Provide the (x, y) coordinate of the cell's center where the given text is located.  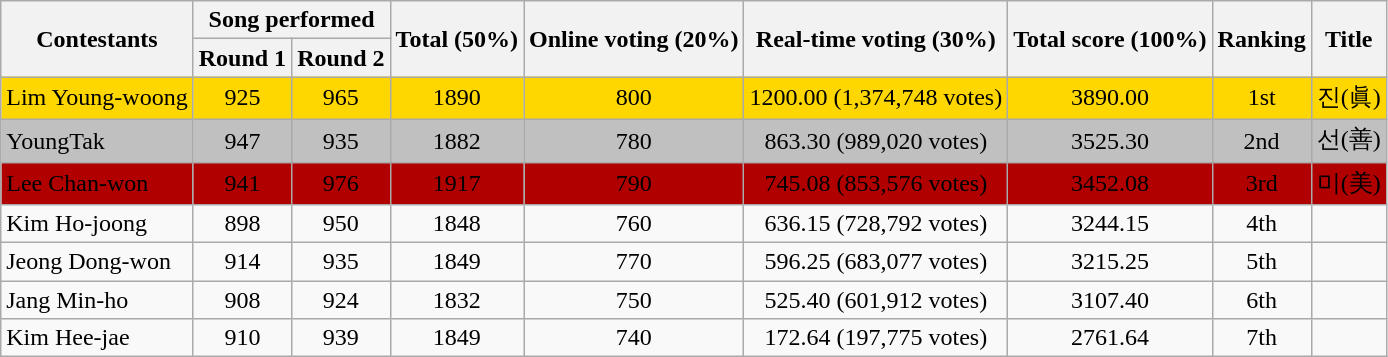
6th (1262, 300)
Ranking (1262, 39)
Kim Ho-joong (97, 224)
Lee Chan-won (97, 184)
3215.25 (1110, 262)
1848 (457, 224)
Round 1 (242, 58)
3107.40 (1110, 300)
925 (242, 98)
3890.00 (1110, 98)
525.40 (601,912 votes) (876, 300)
Lim Young-woong (97, 98)
750 (634, 300)
1882 (457, 140)
Round 2 (341, 58)
2nd (1262, 140)
863.30 (989,020 votes) (876, 140)
172.64 (197,775 votes) (876, 338)
5th (1262, 262)
Online voting (20%) (634, 39)
3rd (1262, 184)
596.25 (683,077 votes) (876, 262)
Jang Min-ho (97, 300)
Real-time voting (30%) (876, 39)
780 (634, 140)
Jeong Dong-won (97, 262)
941 (242, 184)
939 (341, 338)
Total (50%) (457, 39)
976 (341, 184)
950 (341, 224)
YoungTak (97, 140)
미(美) (1348, 184)
924 (341, 300)
7th (1262, 338)
1200.00 (1,374,748 votes) (876, 98)
760 (634, 224)
1890 (457, 98)
3525.30 (1110, 140)
908 (242, 300)
진(眞) (1348, 98)
910 (242, 338)
1917 (457, 184)
Title (1348, 39)
Song performed (292, 20)
1st (1262, 98)
790 (634, 184)
770 (634, 262)
740 (634, 338)
745.08 (853,576 votes) (876, 184)
898 (242, 224)
1832 (457, 300)
947 (242, 140)
Total score (100%) (1110, 39)
914 (242, 262)
선(善) (1348, 140)
3452.08 (1110, 184)
800 (634, 98)
3244.15 (1110, 224)
2761.64 (1110, 338)
965 (341, 98)
4th (1262, 224)
Kim Hee-jae (97, 338)
Contestants (97, 39)
636.15 (728,792 votes) (876, 224)
